Return [X, Y] of the center of cell containing provided text 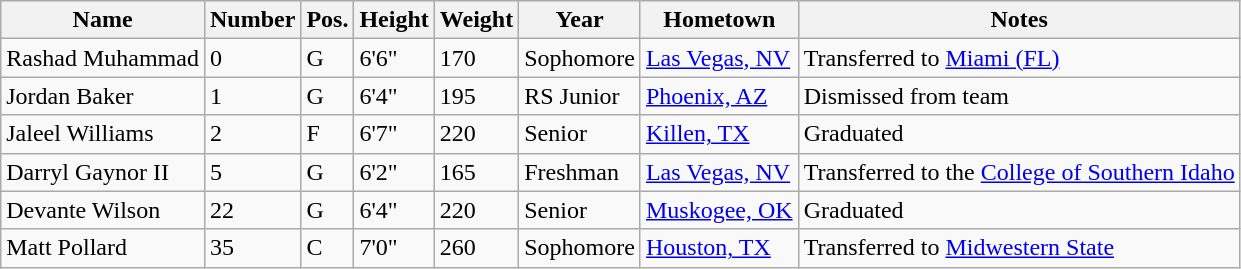
Muskogee, OK [719, 210]
Weight [476, 20]
Jaleel Williams [103, 134]
Devante Wilson [103, 210]
Hometown [719, 20]
260 [476, 248]
Transferred to the College of Southern Idaho [1019, 172]
C [328, 248]
Transferred to Miami (FL) [1019, 58]
2 [252, 134]
Darryl Gaynor II [103, 172]
Rashad Muhammad [103, 58]
Phoenix, AZ [719, 96]
Notes [1019, 20]
Year [580, 20]
1 [252, 96]
Height [394, 20]
F [328, 134]
6'6" [394, 58]
Number [252, 20]
Killen, TX [719, 134]
170 [476, 58]
Pos. [328, 20]
Matt Pollard [103, 248]
22 [252, 210]
Transferred to Midwestern State [1019, 248]
0 [252, 58]
Freshman [580, 172]
7'0" [394, 248]
6'7" [394, 134]
Houston, TX [719, 248]
RS Junior [580, 96]
195 [476, 96]
Dismissed from team [1019, 96]
35 [252, 248]
Jordan Baker [103, 96]
165 [476, 172]
6'2" [394, 172]
5 [252, 172]
Name [103, 20]
